Output the [X, Y] coordinate of the center of the cell containing the given text.  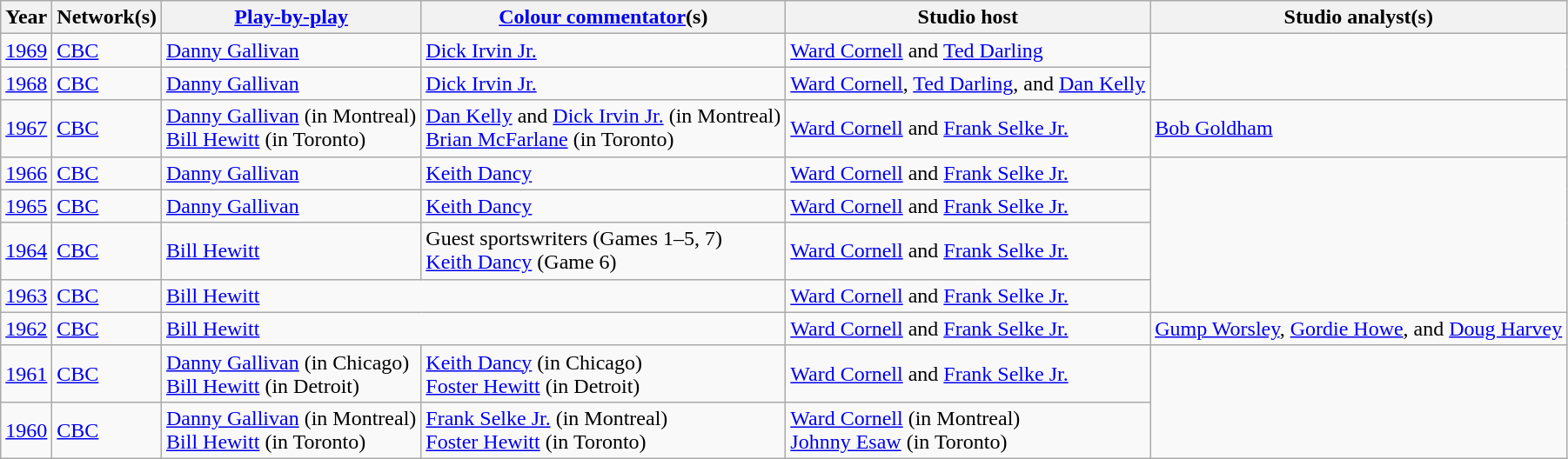
Ward Cornell and Ted Darling [968, 50]
Network(s) [107, 17]
Studio host [968, 17]
Bob Goldham [1359, 129]
1962 [26, 329]
Play-by-play [291, 17]
Keith Dancy (in Chicago)Foster Hewitt (in Detroit) [604, 374]
1968 [26, 83]
1964 [26, 250]
1960 [26, 429]
Ward Cornell, Ted Darling, and Dan Kelly [968, 83]
Frank Selke Jr. (in Montreal)Foster Hewitt (in Toronto) [604, 429]
1965 [26, 206]
Year [26, 17]
Colour commentator(s) [604, 17]
1967 [26, 129]
Guest sportswriters (Games 1–5, 7)Keith Dancy (Game 6) [604, 250]
Danny Gallivan (in Chicago)Bill Hewitt (in Detroit) [291, 374]
Gump Worsley, Gordie Howe, and Doug Harvey [1359, 329]
Studio analyst(s) [1359, 17]
Ward Cornell (in Montreal)Johnny Esaw (in Toronto) [968, 429]
1969 [26, 50]
Dan Kelly and Dick Irvin Jr. (in Montreal)Brian McFarlane (in Toronto) [604, 129]
1963 [26, 296]
1966 [26, 173]
1961 [26, 374]
